Determine the [X, Y] coordinate at the center of the cell enclosing the given text.  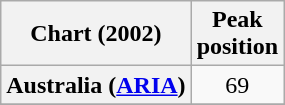
69 [237, 85]
Chart (2002) [96, 34]
Australia (ARIA) [96, 85]
Peakposition [237, 34]
